For the text-containing cell, return its midpoint in (X, Y) coordinate format. 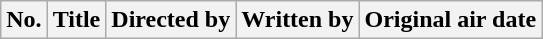
Written by (298, 20)
Title (76, 20)
Directed by (171, 20)
Original air date (450, 20)
No. (24, 20)
